Determine the [x, y] coordinate at the center of the cell enclosing the given text.  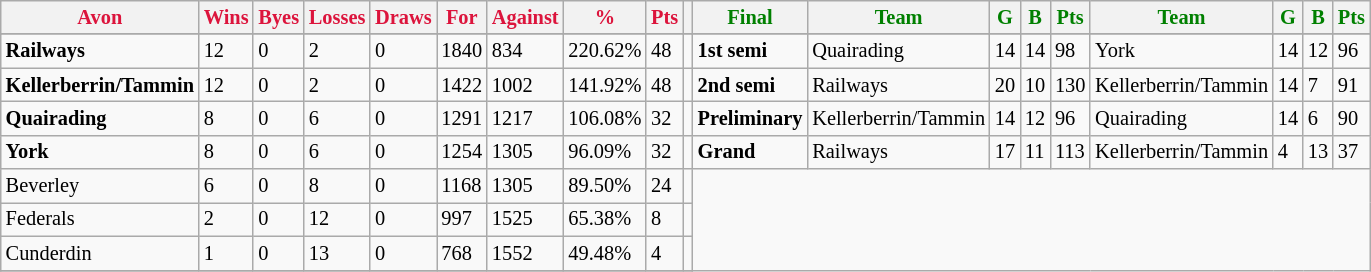
113 [1070, 152]
834 [526, 51]
1st semi [750, 51]
1217 [526, 118]
17 [1005, 152]
Against [526, 17]
98 [1070, 51]
89.50% [604, 186]
Final [750, 17]
Grand [750, 152]
1422 [462, 85]
20 [1005, 85]
2nd semi [750, 85]
90 [1352, 118]
130 [1070, 85]
Byes [278, 17]
91 [1352, 85]
24 [664, 186]
Losses [337, 17]
65.38% [604, 219]
1002 [526, 85]
1254 [462, 152]
7 [1318, 85]
1552 [526, 253]
Preliminary [750, 118]
Avon [100, 17]
997 [462, 219]
1840 [462, 51]
1291 [462, 118]
220.62% [604, 51]
96.09% [604, 152]
% [604, 17]
1525 [526, 219]
Wins [226, 17]
1168 [462, 186]
11 [1035, 152]
Federals [100, 219]
For [462, 17]
Draws [403, 17]
37 [1352, 152]
10 [1035, 85]
49.48% [604, 253]
141.92% [604, 85]
Cunderdin [100, 253]
106.08% [604, 118]
768 [462, 253]
Beverley [100, 186]
1 [226, 253]
